Pinpoint the cell where the given text exists, returning its (X, Y) midpoint coordinate. 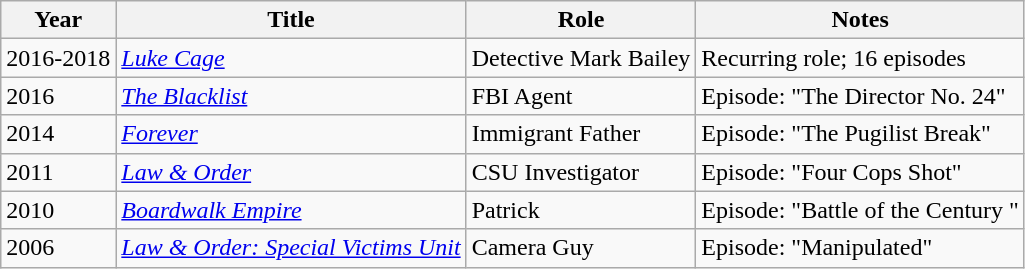
Year (58, 20)
2014 (58, 134)
Episode: "Four Cops Shot" (860, 172)
Notes (860, 20)
Law & Order (291, 172)
Detective Mark Bailey (581, 58)
Episode: "The Director No. 24" (860, 96)
FBI Agent (581, 96)
Boardwalk Empire (291, 210)
Immigrant Father (581, 134)
2010 (58, 210)
CSU Investigator (581, 172)
Title (291, 20)
Luke Cage (291, 58)
Episode: "Manipulated" (860, 248)
Law & Order: Special Victims Unit (291, 248)
2011 (58, 172)
2006 (58, 248)
Role (581, 20)
Patrick (581, 210)
Forever (291, 134)
Camera Guy (581, 248)
Episode: "Battle of the Century " (860, 210)
The Blacklist (291, 96)
2016-2018 (58, 58)
Episode: "The Pugilist Break" (860, 134)
Recurring role; 16 episodes (860, 58)
2016 (58, 96)
